Detect which cell encompasses the target text, then output its [x, y] center coordinate. 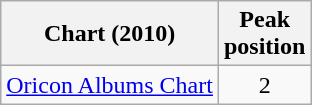
2 [264, 85]
Peakposition [264, 34]
Oricon Albums Chart [110, 85]
Chart (2010) [110, 34]
